Return the [X, Y] coordinate for the center point of the cell that contains the specified text.  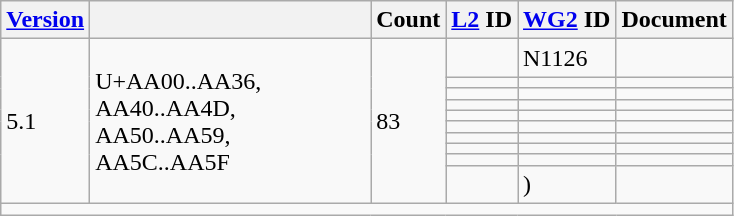
) [567, 184]
5.1 [46, 122]
WG2 ID [567, 20]
Version [46, 20]
83 [408, 122]
U+AA00..AA36, AA40..AA4D, AA50..AA59, AA5C..AA5F [230, 122]
N1126 [567, 58]
Document [674, 20]
Count [408, 20]
L2 ID [482, 20]
